Return the (X, Y) coordinate for the center point of the cell that contains the specified text.  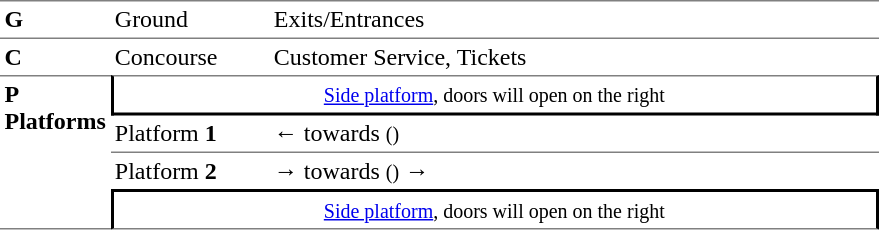
→ towards () → (574, 171)
Platform 2 (190, 171)
Exits/Entrances (574, 20)
← towards () (574, 135)
C (55, 57)
Ground (190, 20)
G (55, 20)
PPlatforms (55, 152)
Customer Service, Tickets (574, 57)
Platform 1 (190, 135)
Concourse (190, 57)
